Capture the cell that displays the provided text and extract its [X, Y] central coordinate. 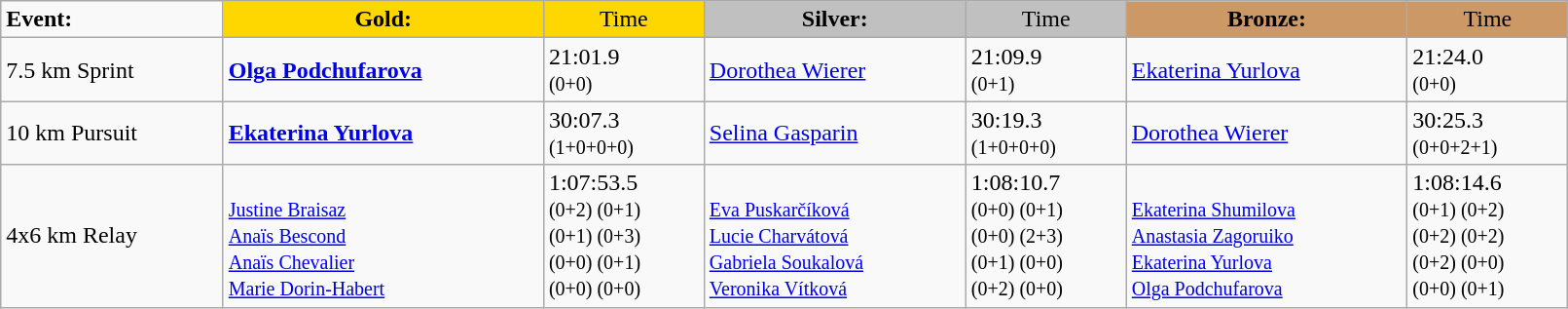
7.5 km Sprint [112, 70]
Justine BraisazAnaïs BescondAnaïs ChevalierMarie Dorin-Habert [383, 236]
30:25.3(0+0+2+1) [1487, 133]
1:07:53.5(0+2) (0+1)(0+1) (0+3)(0+0) (0+1)(0+0) (0+0) [623, 236]
1:08:14.6(0+1) (0+2)(0+2) (0+2)(0+2) (0+0)(0+0) (0+1) [1487, 236]
Silver: [835, 19]
Olga Podchufarova [383, 70]
Selina Gasparin [835, 133]
4x6 km Relay [112, 236]
Gold: [383, 19]
Eva PuskarčíkováLucie CharvátováGabriela SoukalováVeronika Vítková [835, 236]
1:08:10.7(0+0) (0+1)(0+0) (2+3)(0+1) (0+0)(0+2) (0+0) [1045, 236]
Event: [112, 19]
21:01.9(0+0) [623, 70]
21:09.9(0+1) [1045, 70]
10 km Pursuit [112, 133]
30:19.3(1+0+0+0) [1045, 133]
Ekaterina ShumilovaAnastasia ZagoruikoEkaterina YurlovaOlga Podchufarova [1267, 236]
21:24.0(0+0) [1487, 70]
Bronze: [1267, 19]
30:07.3(1+0+0+0) [623, 133]
